Identify which cell holds the provided text, then report its (X, Y) central coordinate. 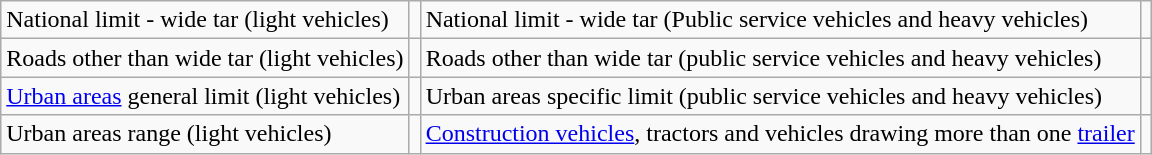
Roads other than wide tar (light vehicles) (205, 58)
Construction vehicles, tractors and vehicles drawing more than one trailer (780, 134)
Urban areas range (light vehicles) (205, 134)
Urban areas general limit (light vehicles) (205, 96)
Urban areas specific limit (public service vehicles and heavy vehicles) (780, 96)
Roads other than wide tar (public service vehicles and heavy vehicles) (780, 58)
National limit - wide tar (light vehicles) (205, 20)
National limit - wide tar (Public service vehicles and heavy vehicles) (780, 20)
